Scan for the cell matching the given text and deliver its [x, y] coordinate at center. 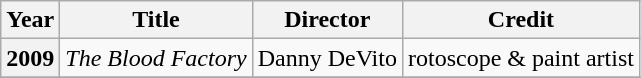
Credit [520, 20]
The Blood Factory [156, 58]
Title [156, 20]
Director [327, 20]
2009 [30, 58]
Danny DeVito [327, 58]
rotoscope & paint artist [520, 58]
Year [30, 20]
